Search for the cell housing the specified text and yield its (X, Y) center coordinate. 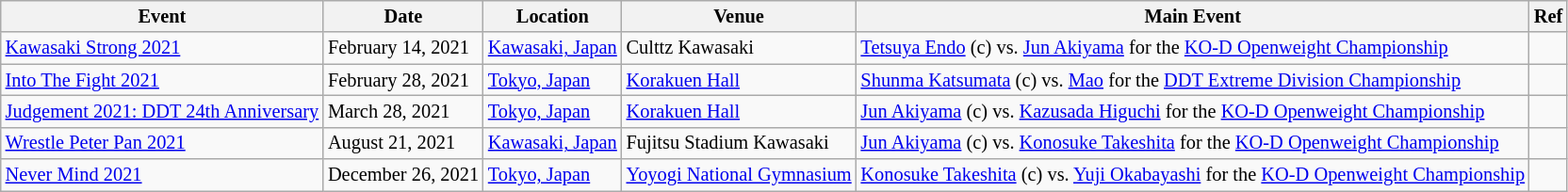
Into The Fight 2021 (162, 80)
Judgement 2021: DDT 24th Anniversary (162, 111)
Jun Akiyama (c) vs. Kazusada Higuchi for the KO-D Openweight Championship (1193, 111)
Event (162, 16)
March 28, 2021 (403, 111)
February 28, 2021 (403, 80)
Tetsuya Endo (c) vs. Jun Akiyama for the KO-D Openweight Championship (1193, 48)
Never Mind 2021 (162, 175)
Konosuke Takeshita (c) vs. Yuji Okabayashi for the KO-D Openweight Championship (1193, 175)
Shunma Katsumata (c) vs. Mao for the DDT Extreme Division Championship (1193, 80)
February 14, 2021 (403, 48)
August 21, 2021 (403, 143)
Wrestle Peter Pan 2021 (162, 143)
December 26, 2021 (403, 175)
Culttz Kawasaki (739, 48)
Jun Akiyama (c) vs. Konosuke Takeshita for the KO-D Openweight Championship (1193, 143)
Main Event (1193, 16)
Yoyogi National Gymnasium (739, 175)
Kawasaki Strong 2021 (162, 48)
Venue (739, 16)
Fujitsu Stadium Kawasaki (739, 143)
Ref (1548, 16)
Date (403, 16)
Location (552, 16)
